Search for the cell housing the specified text and yield its [X, Y] center coordinate. 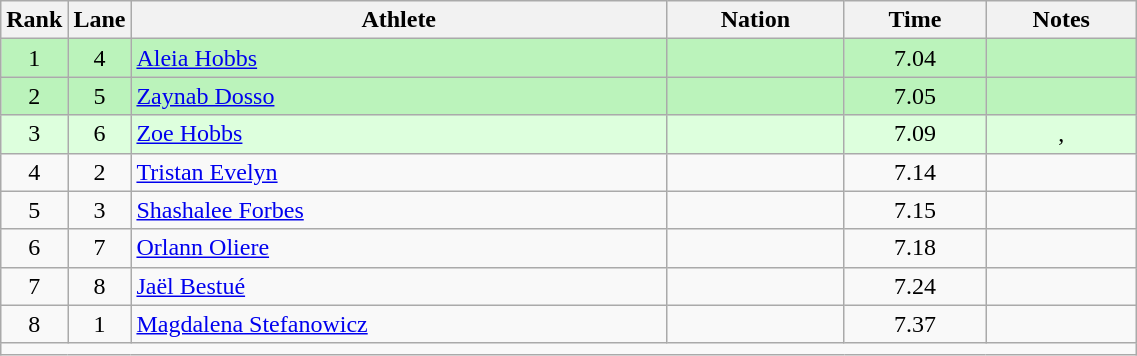
Jaël Bestué [399, 286]
Time [914, 20]
7.24 [914, 286]
Orlann Oliere [399, 248]
Lane [100, 20]
Tristan Evelyn [399, 172]
7.37 [914, 324]
7.18 [914, 248]
7.05 [914, 96]
Aleia Hobbs [399, 58]
Zoe Hobbs [399, 134]
7.09 [914, 134]
Magdalena Stefanowicz [399, 324]
Shashalee Forbes [399, 210]
Rank [34, 20]
7.14 [914, 172]
, [1062, 134]
Athlete [399, 20]
Zaynab Dosso [399, 96]
Notes [1062, 20]
7.04 [914, 58]
7.15 [914, 210]
Nation [756, 20]
